Locate the cell with the specified text and output its [X, Y] center coordinate. 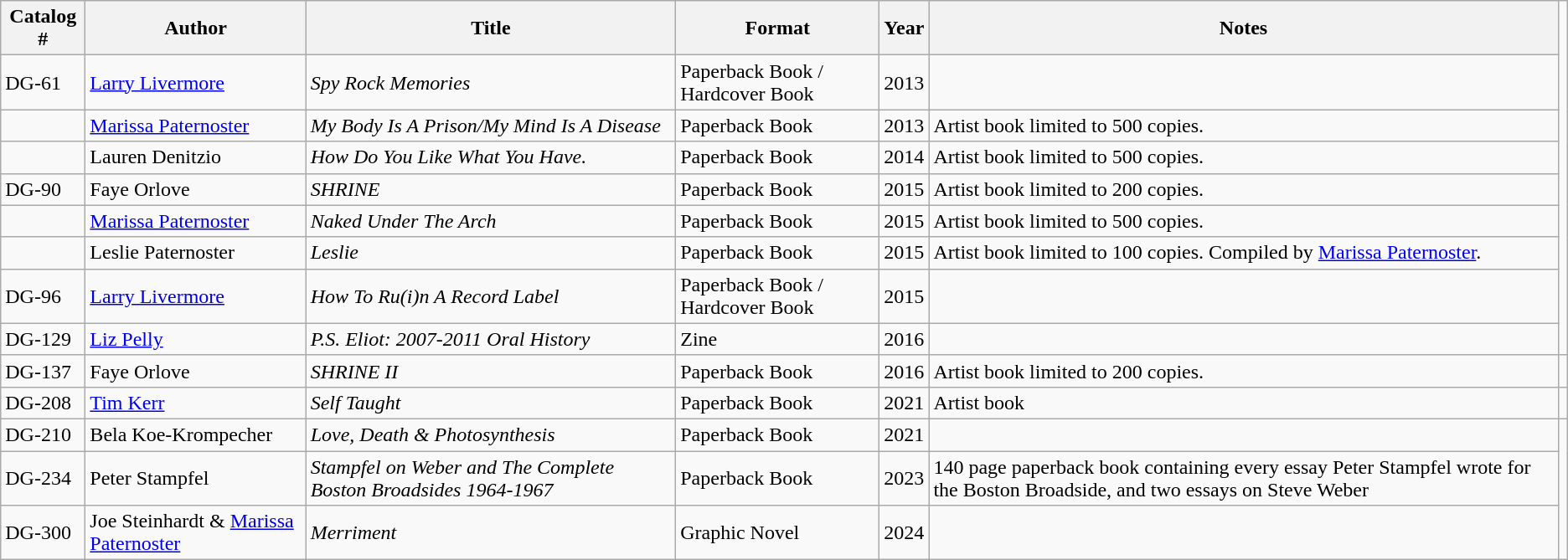
Author [196, 28]
How Do You Like What You Have. [491, 157]
Bela Koe-Krompecher [196, 434]
Leslie Paternoster [196, 253]
Leslie [491, 253]
Zine [777, 339]
DG-96 [44, 296]
Naked Under The Arch [491, 221]
SHRINE [491, 189]
Format [777, 28]
DG-208 [44, 403]
Joe Steinhardt & Marissa Paternoster [196, 532]
DG-137 [44, 371]
DG-129 [44, 339]
DG-210 [44, 434]
DG-300 [44, 532]
Merriment [491, 532]
Year [905, 28]
SHRINE II [491, 371]
Title [491, 28]
140 page paperback book containing every essay Peter Stampfel wrote for the Boston Broadside, and two essays on Steve Weber [1243, 477]
Self Taught [491, 403]
How To Ru(i)n A Record Label [491, 296]
DG-61 [44, 82]
2024 [905, 532]
Love, Death & Photosynthesis [491, 434]
P.S. Eliot: 2007-2011 Oral History [491, 339]
Tim Kerr [196, 403]
2014 [905, 157]
DG-90 [44, 189]
Stampfel on Weber and The Complete Boston Broadsides 1964-1967 [491, 477]
Artist book [1243, 403]
Artist book limited to 100 copies. Compiled by Marissa Paternoster. [1243, 253]
Graphic Novel [777, 532]
Lauren Denitzio [196, 157]
2023 [905, 477]
Liz Pelly [196, 339]
Notes [1243, 28]
Peter Stampfel [196, 477]
DG-234 [44, 477]
My Body Is A Prison/My Mind Is A Disease [491, 126]
Spy Rock Memories [491, 82]
Catalog # [44, 28]
